Detect which cell encompasses the target text, then output its [x, y] center coordinate. 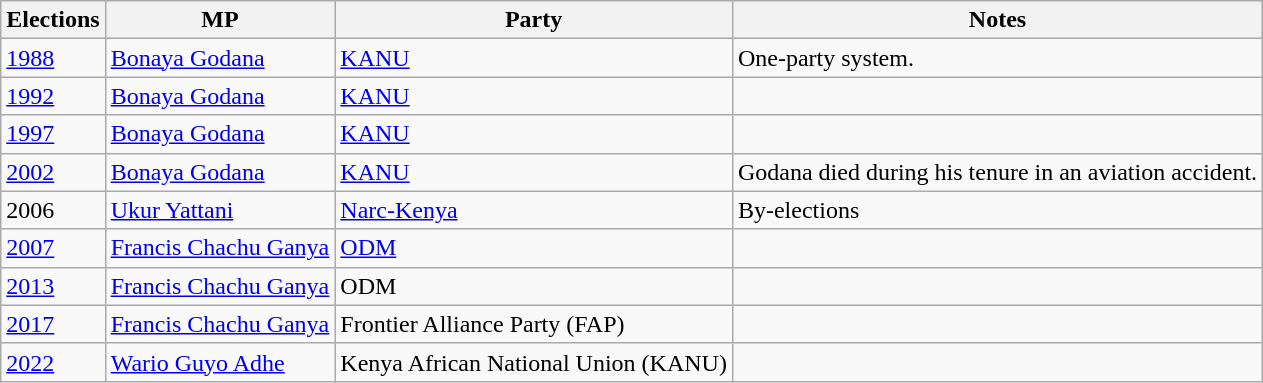
2017 [53, 324]
Party [534, 20]
By-elections [997, 210]
Notes [997, 20]
2006 [53, 210]
Frontier Alliance Party (FAP) [534, 324]
1992 [53, 96]
Kenya African National Union (KANU) [534, 362]
2002 [53, 172]
Ukur Yattani [220, 210]
2022 [53, 362]
1988 [53, 58]
One-party system. [997, 58]
Elections [53, 20]
2013 [53, 286]
Narc-Kenya [534, 210]
1997 [53, 134]
2007 [53, 248]
Wario Guyo Adhe [220, 362]
Godana died during his tenure in an aviation accident. [997, 172]
MP [220, 20]
